Return the (X, Y) coordinate for the center point of the cell that contains the specified text.  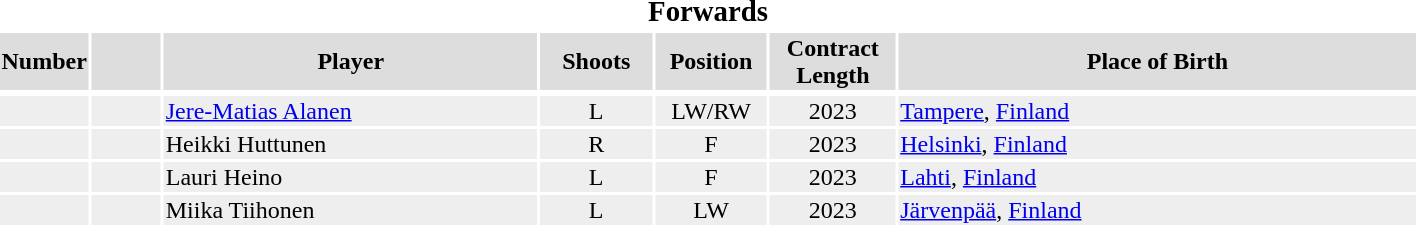
Miika Tiihonen (350, 210)
Contract Length (833, 62)
Heikki Huttunen (350, 144)
Place of Birth (1158, 62)
Tampere, Finland (1158, 111)
Helsinki, Finland (1158, 144)
Player (350, 62)
LW/RW (711, 111)
Lahti, Finland (1158, 177)
Number (44, 62)
Position (711, 62)
Lauri Heino (350, 177)
Shoots (596, 62)
LW (711, 210)
Järvenpää, Finland (1158, 210)
Jere-Matias Alanen (350, 111)
R (596, 144)
